Capture the cell that displays the provided text and extract its (x, y) central coordinate. 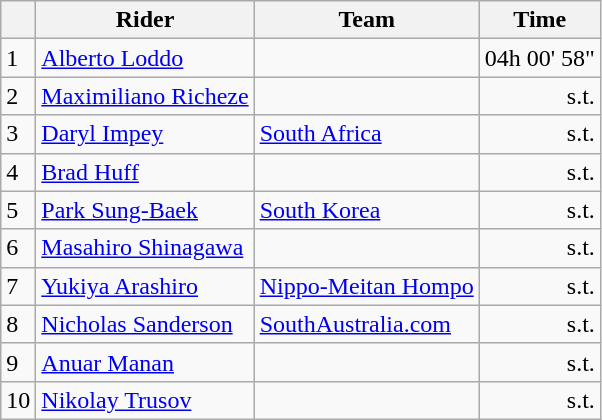
2 (18, 96)
Anuar Manan (145, 362)
Rider (145, 20)
3 (18, 134)
SouthAustralia.com (366, 324)
6 (18, 248)
7 (18, 286)
Nicholas Sanderson (145, 324)
5 (18, 210)
Nippo-Meitan Hompo (366, 286)
1 (18, 58)
Park Sung-Baek (145, 210)
Daryl Impey (145, 134)
4 (18, 172)
Yukiya Arashiro (145, 286)
Time (540, 20)
8 (18, 324)
Nikolay Trusov (145, 400)
South Africa (366, 134)
Maximiliano Richeze (145, 96)
Team (366, 20)
10 (18, 400)
Brad Huff (145, 172)
04h 00' 58" (540, 58)
South Korea (366, 210)
Masahiro Shinagawa (145, 248)
Alberto Loddo (145, 58)
9 (18, 362)
